For the text-containing cell, return its midpoint in (X, Y) coordinate format. 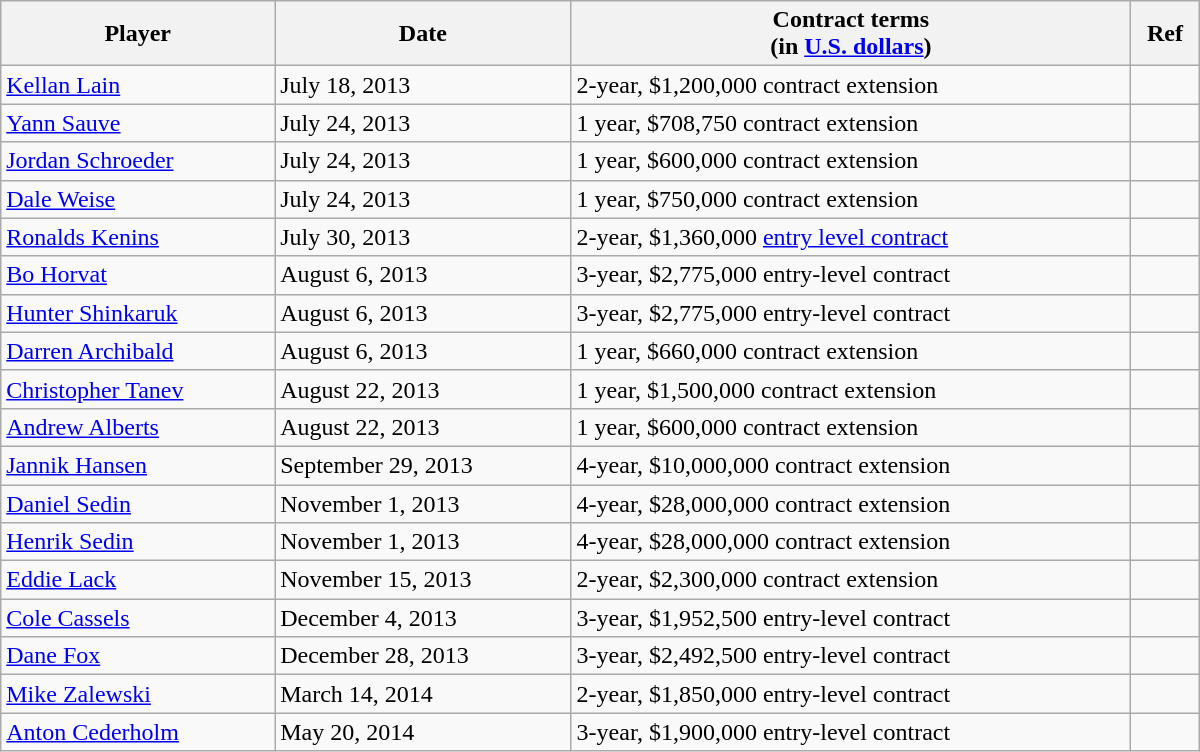
December 4, 2013 (423, 618)
May 20, 2014 (423, 732)
Kellan Lain (138, 85)
Darren Archibald (138, 351)
Player (138, 34)
1 year, $750,000 contract extension (851, 199)
Hunter Shinkaruk (138, 313)
Ref (1165, 34)
3-year, $2,492,500 entry-level contract (851, 656)
Christopher Tanev (138, 389)
2-year, $2,300,000 contract extension (851, 580)
Eddie Lack (138, 580)
Bo Horvat (138, 275)
July 30, 2013 (423, 237)
3-year, $1,900,000 entry-level contract (851, 732)
3-year, $1,952,500 entry-level contract (851, 618)
1 year, $708,750 contract extension (851, 123)
1 year, $1,500,000 contract extension (851, 389)
Anton Cederholm (138, 732)
Contract terms(in U.S. dollars) (851, 34)
Date (423, 34)
Daniel Sedin (138, 503)
March 14, 2014 (423, 694)
4-year, $10,000,000 contract extension (851, 465)
Yann Sauve (138, 123)
Mike Zalewski (138, 694)
2-year, $1,200,000 contract extension (851, 85)
2-year, $1,850,000 entry-level contract (851, 694)
December 28, 2013 (423, 656)
Jordan Schroeder (138, 161)
Henrik Sedin (138, 542)
1 year, $660,000 contract extension (851, 351)
July 18, 2013 (423, 85)
September 29, 2013 (423, 465)
2-year, $1,360,000 entry level contract (851, 237)
Dane Fox (138, 656)
Dale Weise (138, 199)
Jannik Hansen (138, 465)
Cole Cassels (138, 618)
Ronalds Kenins (138, 237)
Andrew Alberts (138, 427)
November 15, 2013 (423, 580)
